Scan for the cell matching the given text and deliver its [X, Y] coordinate at center. 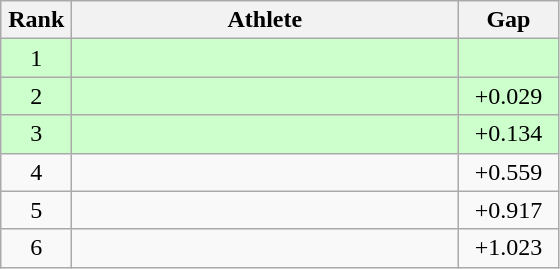
2 [36, 96]
Rank [36, 20]
+0.917 [508, 210]
Gap [508, 20]
Athlete [265, 20]
6 [36, 248]
+1.023 [508, 248]
3 [36, 134]
+0.029 [508, 96]
1 [36, 58]
4 [36, 172]
5 [36, 210]
+0.134 [508, 134]
+0.559 [508, 172]
